Detect which cell encompasses the target text, then output its [x, y] center coordinate. 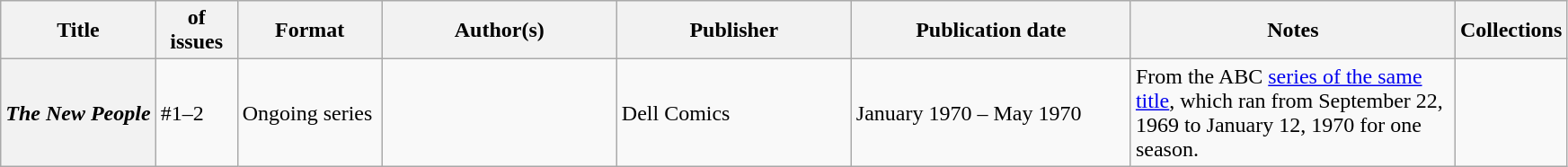
Ongoing series [309, 113]
Publisher [733, 31]
Dell Comics [733, 113]
January 1970 – May 1970 [990, 113]
Format [309, 31]
Author(s) [500, 31]
Notes [1292, 31]
#1–2 [196, 113]
The New People [78, 113]
Publication date [990, 31]
Title [78, 31]
of issues [196, 31]
From the ABC series of the same title, which ran from September 22, 1969 to January 12, 1970 for one season. [1292, 113]
Collections [1510, 31]
